From the cell containing the given text, extract its center point as (x, y) coordinate. 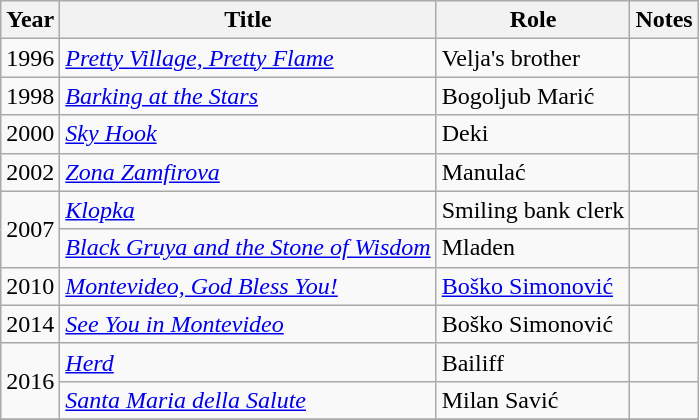
Title (248, 20)
Velja's brother (533, 58)
2010 (30, 286)
2007 (30, 229)
1996 (30, 58)
Notes (664, 20)
Mladen (533, 248)
Milan Savić (533, 400)
Role (533, 20)
Year (30, 20)
Santa Maria della Salute (248, 400)
See You in Montevideo (248, 324)
Sky Hook (248, 134)
Klopka (248, 210)
Pretty Village, Pretty Flame (248, 58)
Montevideo, God Bless You! (248, 286)
Smiling bank clerk (533, 210)
Zona Zamfirova (248, 172)
Barking at the Stars (248, 96)
Deki (533, 134)
Bogoljub Marić (533, 96)
Manulać (533, 172)
2016 (30, 381)
1998 (30, 96)
2014 (30, 324)
2002 (30, 172)
Black Gruya and the Stone of Wisdom (248, 248)
2000 (30, 134)
Bailiff (533, 362)
Herd (248, 362)
